Locate the cell with the specified text and output its [x, y] center coordinate. 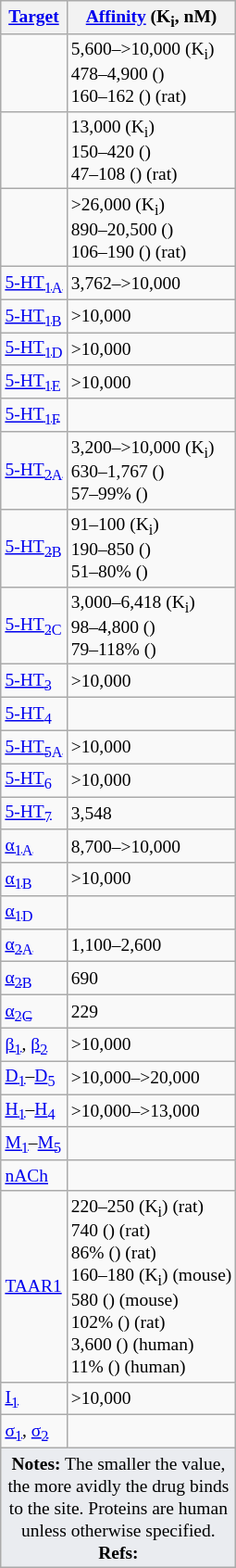
α1B [33, 879]
1,100–2,600 [152, 945]
5-HT1E [33, 382]
5-HT1A [33, 283]
Target [33, 18]
5-HT1D [33, 349]
5-HT1B [33, 316]
D1–D5 [33, 1078]
5-HT5A [33, 747]
Notes: The smaller the value, the more avidly the drug binds to the site. Proteins are human unless otherwise specified. Refs: [118, 1509]
91–100 (Ki)190–850 ()51–80% () [152, 548]
3,762–>10,000 [152, 283]
β1, β2 [33, 1044]
3,548 [152, 814]
α1D [33, 913]
5-HT3 [33, 681]
5-HT7 [33, 814]
>10,000–>13,000 [152, 1111]
M1–M5 [33, 1144]
690 [152, 979]
8,700–>10,000 [152, 846]
229 [152, 1012]
nACh [33, 1175]
3,000–6,418 (Ki)98–4,800 ()79–118% () [152, 626]
5-HT2B [33, 548]
5-HT2A [33, 471]
α1A [33, 846]
I1 [33, 1398]
α2C [33, 1012]
220–250 (Ki) (rat)740 () (rat)86% () (rat)160–180 (Ki) (mouse)580 () (mouse)102% () (rat)3,600 () (human)11% () (human) [152, 1286]
σ1, σ2 [33, 1432]
α2B [33, 979]
5-HT4 [33, 714]
TAAR1 [33, 1286]
5-HT6 [33, 780]
>26,000 (Ki)890–20,500 ()106–190 () (rat) [152, 228]
5-HT1F [33, 415]
H1–H4 [33, 1111]
>10,000–>20,000 [152, 1078]
5,600–>10,000 (Ki)478–4,900 ()160–162 () (rat) [152, 72]
13,000 (Ki)150–420 ()47–108 () (rat) [152, 150]
α2A [33, 945]
5-HT2C [33, 626]
Affinity (Ki, nM) [152, 18]
3,200–>10,000 (Ki)630–1,767 ()57–99% () [152, 471]
